Provide the [X, Y] coordinate of the cell's center where the given text is located.  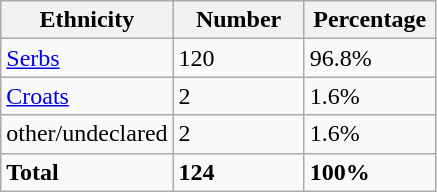
Croats [87, 96]
96.8% [370, 58]
Total [87, 172]
100% [370, 172]
120 [238, 58]
Ethnicity [87, 20]
124 [238, 172]
Percentage [370, 20]
Serbs [87, 58]
Number [238, 20]
other/undeclared [87, 134]
